Extract the [X, Y] coordinate from the center of the cell holding the provided text.  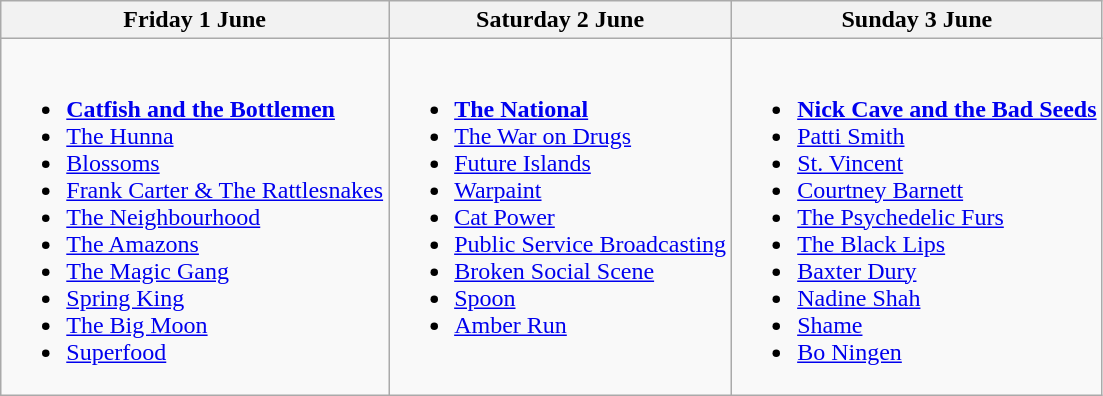
Nick Cave and the Bad SeedsPatti SmithSt. VincentCourtney BarnettThe Psychedelic FursThe Black LipsBaxter DuryNadine ShahShameBo Ningen [917, 217]
Saturday 2 June [560, 20]
The NationalThe War on DrugsFuture IslandsWarpaintCat PowerPublic Service BroadcastingBroken Social SceneSpoonAmber Run [560, 217]
Friday 1 June [195, 20]
Catfish and the BottlemenThe HunnaBlossomsFrank Carter & The RattlesnakesThe NeighbourhoodThe AmazonsThe Magic GangSpring KingThe Big MoonSuperfood [195, 217]
Sunday 3 June [917, 20]
